Determine the [x, y] coordinate at the center of the cell enclosing the given text.  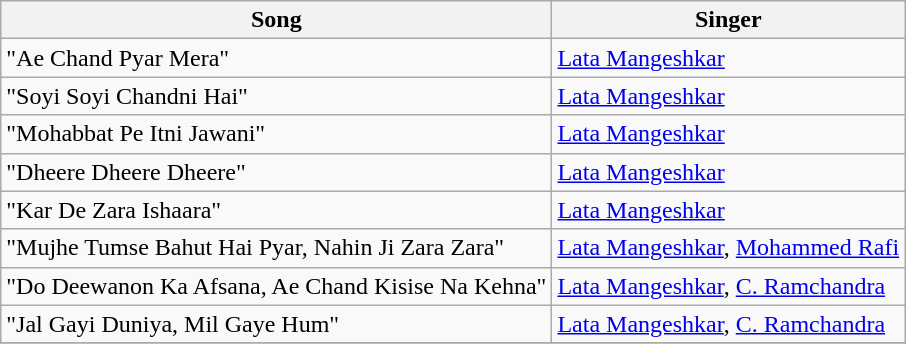
"Do Deewanon Ka Afsana, Ae Chand Kisise Na Kehna" [276, 286]
"Kar De Zara Ishaara" [276, 210]
Lata Mangeshkar, Mohammed Rafi [728, 248]
Singer [728, 20]
"Ae Chand Pyar Mera" [276, 58]
"Jal Gayi Duniya, Mil Gaye Hum" [276, 324]
"Mujhe Tumse Bahut Hai Pyar, Nahin Ji Zara Zara" [276, 248]
"Mohabbat Pe Itni Jawani" [276, 134]
Song [276, 20]
"Dheere Dheere Dheere" [276, 172]
"Soyi Soyi Chandni Hai" [276, 96]
